Provide the (X, Y) coordinate of the cell's center where the given text is located.  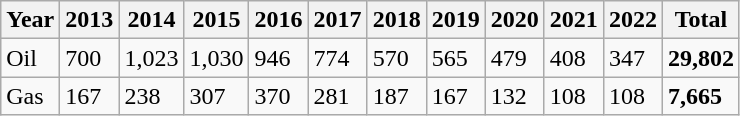
Gas (30, 96)
281 (338, 96)
479 (514, 58)
2018 (396, 20)
565 (456, 58)
2019 (456, 20)
Oil (30, 58)
2017 (338, 20)
2013 (90, 20)
Total (700, 20)
2021 (574, 20)
2014 (152, 20)
29,802 (700, 58)
2020 (514, 20)
238 (152, 96)
2016 (278, 20)
307 (216, 96)
2022 (632, 20)
132 (514, 96)
347 (632, 58)
Year (30, 20)
946 (278, 58)
570 (396, 58)
774 (338, 58)
370 (278, 96)
187 (396, 96)
7,665 (700, 96)
408 (574, 58)
1,023 (152, 58)
1,030 (216, 58)
700 (90, 58)
2015 (216, 20)
